Scan for the cell matching the given text and deliver its [x, y] coordinate at center. 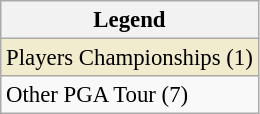
Other PGA Tour (7) [130, 95]
Legend [130, 20]
Players Championships (1) [130, 58]
